Return the (x, y) coordinate for the center point of the cell that contains the specified text.  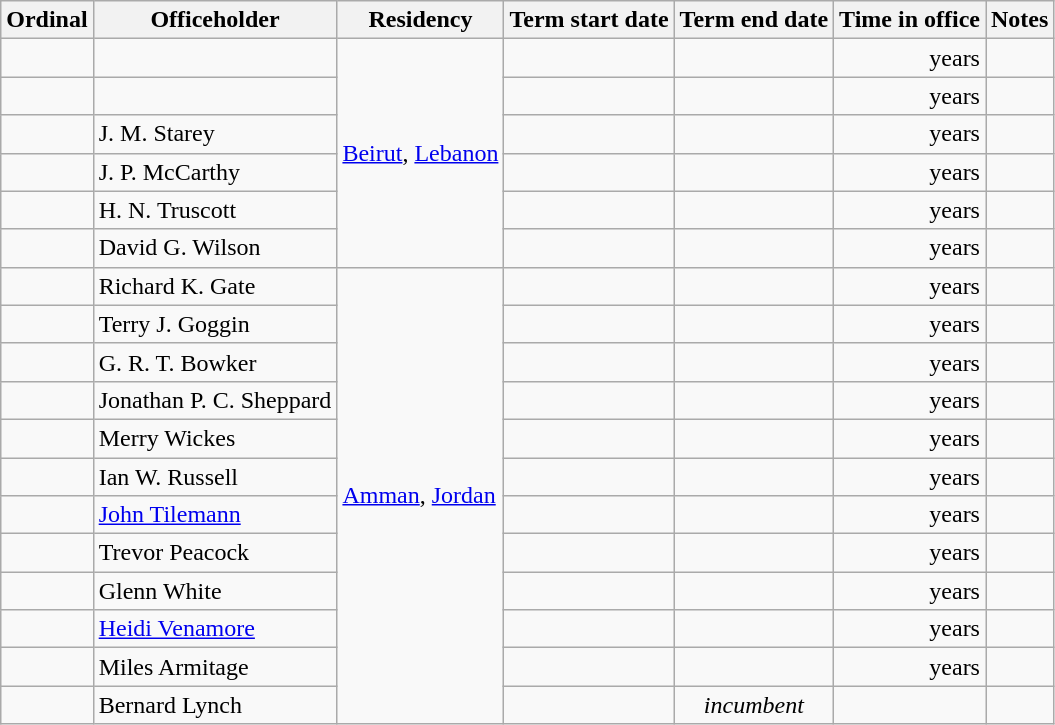
David G. Wilson (215, 248)
Term end date (754, 20)
incumbent (754, 705)
G. R. T. Bowker (215, 362)
Merry Wickes (215, 438)
Richard K. Gate (215, 286)
Glenn White (215, 591)
Beirut, Lebanon (420, 153)
Terry J. Goggin (215, 324)
Officeholder (215, 20)
J. P. McCarthy (215, 172)
John Tilemann (215, 515)
Amman, Jordan (420, 496)
Ian W. Russell (215, 477)
Notes (1020, 20)
J. M. Starey (215, 134)
Jonathan P. C. Sheppard (215, 400)
Time in office (910, 20)
Miles Armitage (215, 667)
Term start date (589, 20)
Ordinal (47, 20)
H. N. Truscott (215, 210)
Heidi Venamore (215, 629)
Bernard Lynch (215, 705)
Trevor Peacock (215, 553)
Residency (420, 20)
